Output the [x, y] coordinate of the center of the cell containing the given text.  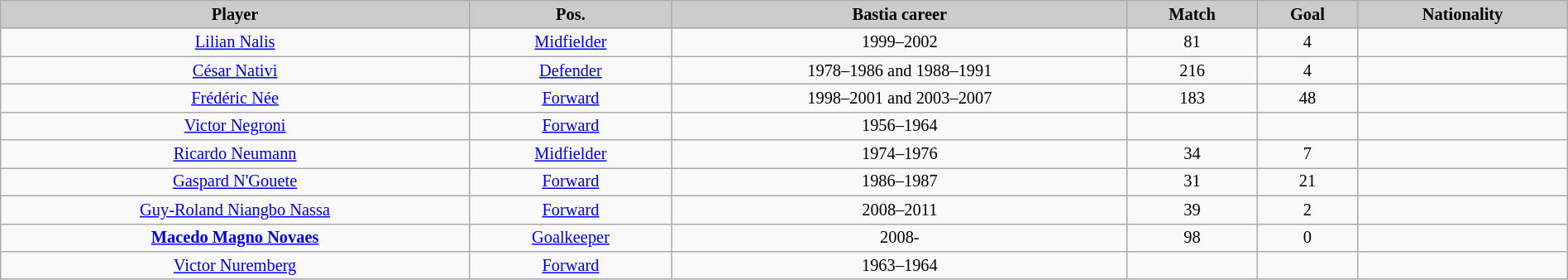
1963–1964 [900, 265]
Nationality [1462, 14]
Bastia career [900, 14]
Guy-Roland Niangbo Nassa [235, 210]
Pos. [571, 14]
1974–1976 [900, 154]
48 [1307, 98]
7 [1307, 154]
Frédéric Née [235, 98]
39 [1193, 210]
Match [1193, 14]
Goal [1307, 14]
1956–1964 [900, 126]
Defender [571, 70]
Gaspard N'Gouete [235, 181]
Ricardo Neumann [235, 154]
81 [1193, 42]
183 [1193, 98]
21 [1307, 181]
1978–1986 and 1988–1991 [900, 70]
34 [1193, 154]
2008–2011 [900, 210]
Goalkeeper [571, 238]
2 [1307, 210]
216 [1193, 70]
Macedo Magno Novaes [235, 238]
Victor Nuremberg [235, 265]
0 [1307, 238]
1998–2001 and 2003–2007 [900, 98]
1986–1987 [900, 181]
2008- [900, 238]
98 [1193, 238]
Player [235, 14]
César Nativi [235, 70]
Victor Negroni [235, 126]
1999–2002 [900, 42]
31 [1193, 181]
Lilian Nalis [235, 42]
